Provide the (X, Y) coordinate of the cell's center where the given text is located.  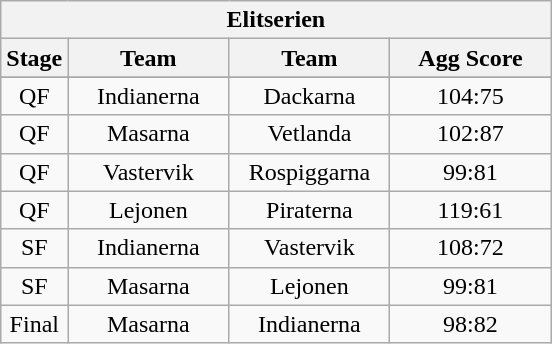
Elitserien (276, 20)
104:75 (470, 96)
108:72 (470, 248)
Agg Score (470, 58)
102:87 (470, 134)
119:61 (470, 210)
98:82 (470, 324)
Vetlanda (310, 134)
Dackarna (310, 96)
Piraterna (310, 210)
Rospiggarna (310, 172)
Stage (34, 58)
Final (34, 324)
